Output the (x, y) coordinate of the center of the cell containing the given text.  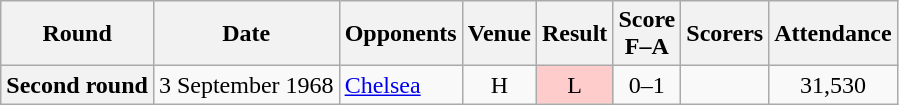
31,530 (833, 85)
Second round (78, 85)
0–1 (647, 85)
Attendance (833, 34)
Date (246, 34)
Result (574, 34)
3 September 1968 (246, 85)
Round (78, 34)
Chelsea (400, 85)
Venue (499, 34)
ScoreF–A (647, 34)
Opponents (400, 34)
H (499, 85)
Scorers (725, 34)
L (574, 85)
